Scan for the cell matching the given text and deliver its [X, Y] coordinate at center. 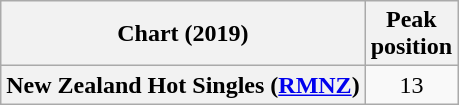
New Zealand Hot Singles (RMNZ) [183, 85]
Chart (2019) [183, 34]
13 [411, 85]
Peakposition [411, 34]
